For the text-containing cell, return its midpoint in [x, y] coordinate format. 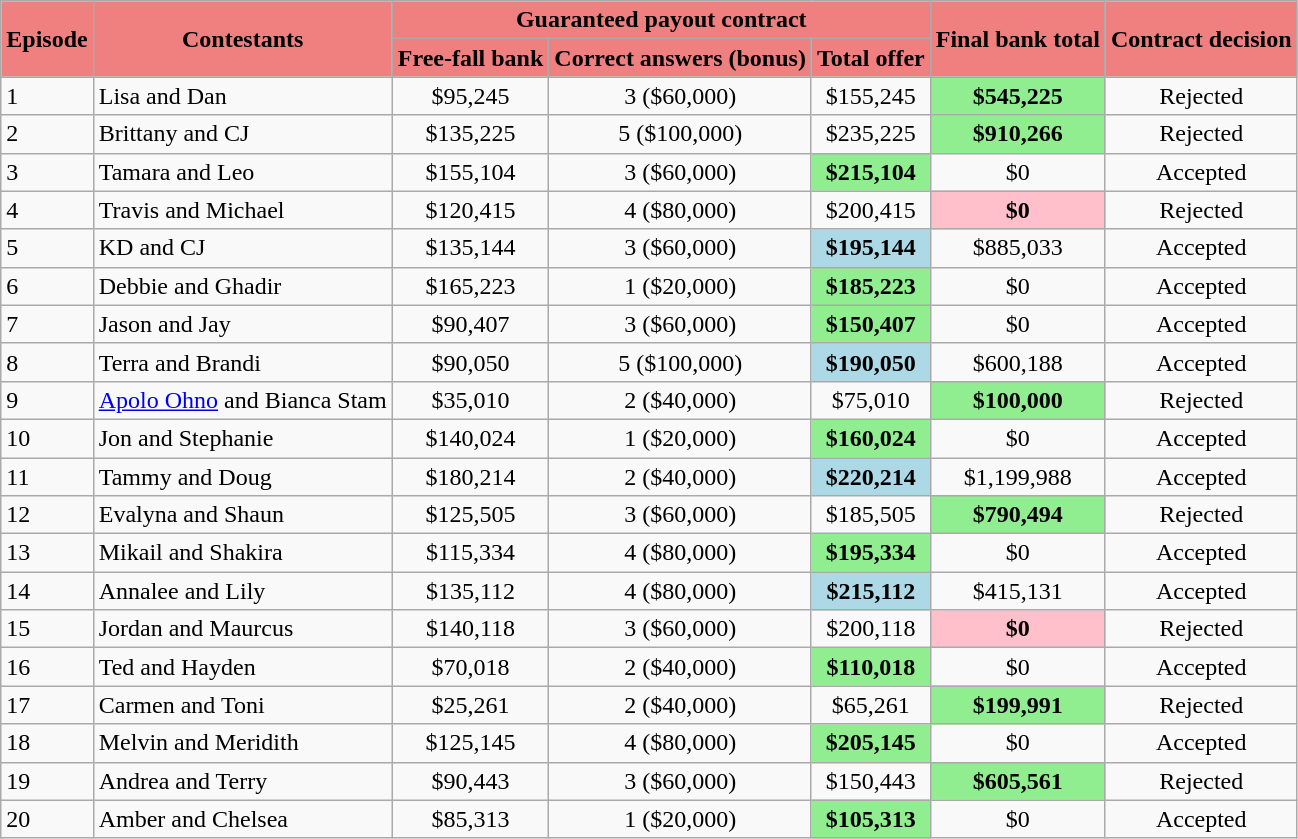
13 [47, 553]
9 [47, 400]
$140,118 [470, 629]
$125,505 [470, 515]
$155,245 [870, 96]
Contestants [242, 39]
$125,145 [470, 743]
Carmen and Toni [242, 705]
$545,225 [1018, 96]
Travis and Michael [242, 210]
$200,118 [870, 629]
$185,505 [870, 515]
$190,050 [870, 362]
$70,018 [470, 667]
Correct answers (bonus) [680, 58]
Terra and Brandi [242, 362]
$90,050 [470, 362]
Andrea and Terry [242, 781]
$95,245 [470, 96]
$85,313 [470, 819]
3 [47, 172]
$790,494 [1018, 515]
7 [47, 324]
$215,112 [870, 591]
$150,443 [870, 781]
Tammy and Doug [242, 477]
$885,033 [1018, 248]
$195,144 [870, 248]
2 [47, 134]
$25,261 [470, 705]
Guaranteed payout contract [661, 20]
$135,112 [470, 591]
$155,104 [470, 172]
Evalyna and Shaun [242, 515]
$160,024 [870, 438]
Total offer [870, 58]
8 [47, 362]
Tamara and Leo [242, 172]
$120,415 [470, 210]
$135,144 [470, 248]
Contract decision [1201, 39]
19 [47, 781]
Episode [47, 39]
Brittany and CJ [242, 134]
5 [47, 248]
$180,214 [470, 477]
$199,991 [1018, 705]
$165,223 [470, 286]
$135,225 [470, 134]
$200,415 [870, 210]
$1,199,988 [1018, 477]
KD and CJ [242, 248]
$185,223 [870, 286]
Debbie and Ghadir [242, 286]
$910,266 [1018, 134]
$65,261 [870, 705]
$205,145 [870, 743]
$220,214 [870, 477]
$140,024 [470, 438]
1 [47, 96]
$75,010 [870, 400]
Jon and Stephanie [242, 438]
18 [47, 743]
17 [47, 705]
$35,010 [470, 400]
$100,000 [1018, 400]
$600,188 [1018, 362]
16 [47, 667]
Final bank total [1018, 39]
$150,407 [870, 324]
$195,334 [870, 553]
$90,443 [470, 781]
$235,225 [870, 134]
Jordan and Maurcus [242, 629]
10 [47, 438]
Amber and Chelsea [242, 819]
15 [47, 629]
14 [47, 591]
$415,131 [1018, 591]
Apolo Ohno and Bianca Stam [242, 400]
12 [47, 515]
$110,018 [870, 667]
11 [47, 477]
$605,561 [1018, 781]
$215,104 [870, 172]
Mikail and Shakira [242, 553]
Annalee and Lily [242, 591]
$90,407 [470, 324]
Free-fall bank [470, 58]
6 [47, 286]
Lisa and Dan [242, 96]
Jason and Jay [242, 324]
Ted and Hayden [242, 667]
4 [47, 210]
$105,313 [870, 819]
$115,334 [470, 553]
Melvin and Meridith [242, 743]
20 [47, 819]
